Extract the (x, y) coordinate from the center of the cell holding the provided text.  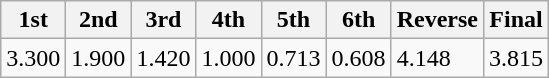
6th (358, 20)
3rd (164, 20)
2nd (98, 20)
4th (228, 20)
5th (294, 20)
1.900 (98, 58)
0.608 (358, 58)
0.713 (294, 58)
Reverse (437, 20)
1.000 (228, 58)
3.815 (516, 58)
Final (516, 20)
1st (34, 20)
1.420 (164, 58)
4.148 (437, 58)
3.300 (34, 58)
